Determine the [X, Y] coordinate at the center of the cell enclosing the given text.  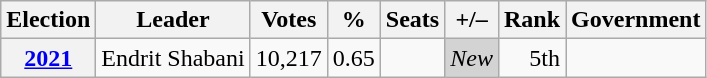
% [354, 20]
Government [636, 20]
10,217 [288, 58]
2021 [48, 58]
Election [48, 20]
5th [532, 58]
+/– [472, 20]
New [472, 58]
Votes [288, 20]
Seats [412, 20]
Endrit Shabani [173, 58]
Leader [173, 20]
0.65 [354, 58]
Rank [532, 20]
